Locate the cell with the specified text and output its [x, y] center coordinate. 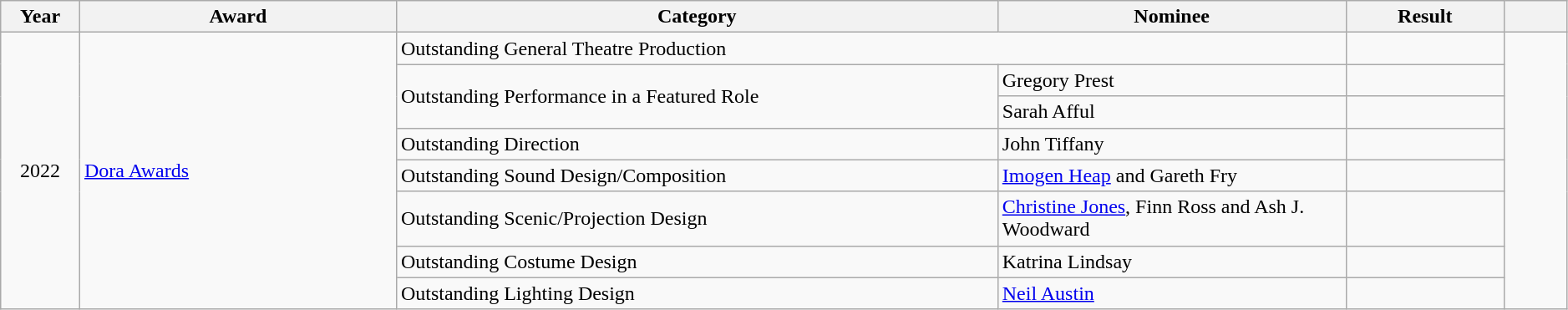
John Tiffany [1171, 144]
Katrina Lindsay [1171, 262]
Nominee [1171, 17]
Imogen Heap and Gareth Fry [1171, 175]
Outstanding Costume Design [697, 262]
Outstanding Sound Design/Composition [697, 175]
Result [1425, 17]
Outstanding Scenic/Projection Design [697, 219]
Year [40, 17]
Christine Jones, Finn Ross and Ash J. Woodward [1171, 219]
Outstanding Performance in a Featured Role [697, 96]
Award [237, 17]
2022 [40, 171]
Dora Awards [237, 171]
Outstanding General Theatre Production [870, 48]
Gregory Prest [1171, 80]
Outstanding Lighting Design [697, 293]
Neil Austin [1171, 293]
Category [697, 17]
Sarah Afful [1171, 112]
Outstanding Direction [697, 144]
